Pinpoint the cell where the given text exists, returning its [x, y] midpoint coordinate. 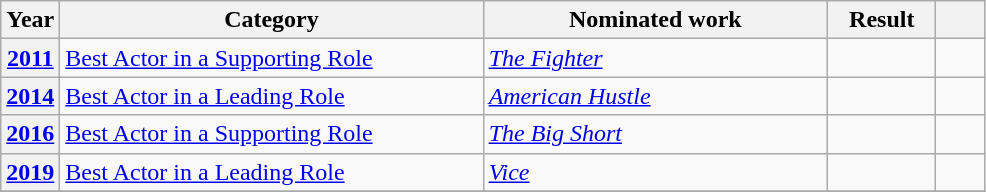
2016 [30, 134]
Result [882, 20]
Year [30, 20]
2011 [30, 58]
Nominated work [656, 20]
American Hustle [656, 96]
Category [272, 20]
2014 [30, 96]
2019 [30, 172]
The Big Short [656, 134]
Vice [656, 172]
The Fighter [656, 58]
